Detect which cell encompasses the target text, then output its (x, y) center coordinate. 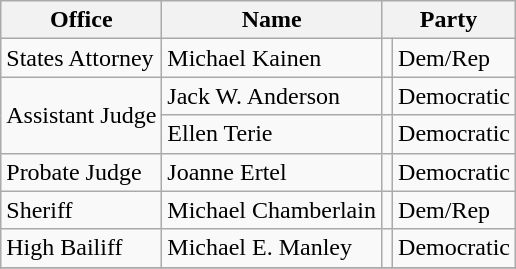
Probate Judge (82, 172)
High Bailiff (82, 248)
States Attorney (82, 58)
Office (82, 20)
Name (272, 20)
Sheriff (82, 210)
Assistant Judge (82, 115)
Michael Kainen (272, 58)
Michael E. Manley (272, 248)
Party (448, 20)
Joanne Ertel (272, 172)
Michael Chamberlain (272, 210)
Jack W. Anderson (272, 96)
Ellen Terie (272, 134)
